Determine the (X, Y) coordinate at the center of the cell enclosing the given text.  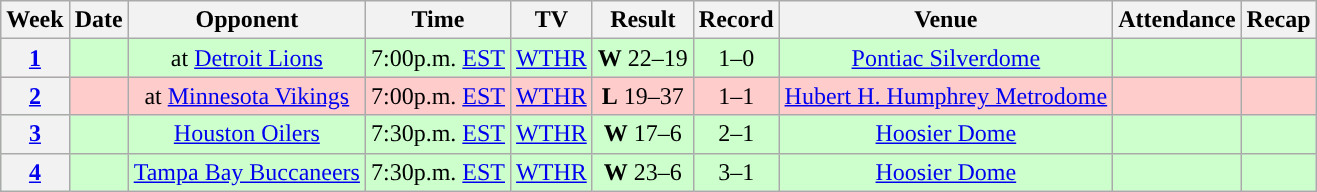
TV (552, 20)
Attendance (1177, 20)
Houston Oilers (246, 134)
at Minnesota Vikings (246, 96)
1–1 (736, 96)
3 (35, 134)
Tampa Bay Buccaneers (246, 172)
Venue (946, 20)
Record (736, 20)
2 (35, 96)
3–1 (736, 172)
1–0 (736, 58)
Result (642, 20)
W 22–19 (642, 58)
1 (35, 58)
4 (35, 172)
W 17–6 (642, 134)
2–1 (736, 134)
Date (98, 20)
Opponent (246, 20)
Pontiac Silverdome (946, 58)
Hubert H. Humphrey Metrodome (946, 96)
L 19–37 (642, 96)
at Detroit Lions (246, 58)
W 23–6 (642, 172)
Recap (1278, 20)
Week (35, 20)
Time (438, 20)
